Return [X, Y] of the center of cell containing provided text 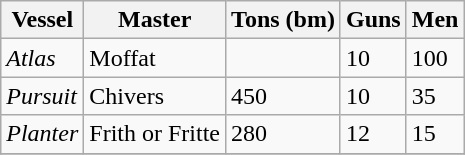
280 [284, 134]
Planter [42, 134]
Tons (bm) [284, 20]
Frith or Fritte [155, 134]
Atlas [42, 58]
Chivers [155, 96]
Master [155, 20]
Moffat [155, 58]
100 [435, 58]
Men [435, 20]
35 [435, 96]
Pursuit [42, 96]
15 [435, 134]
450 [284, 96]
Vessel [42, 20]
12 [373, 134]
Guns [373, 20]
